For the text-containing cell, return its midpoint in [x, y] coordinate format. 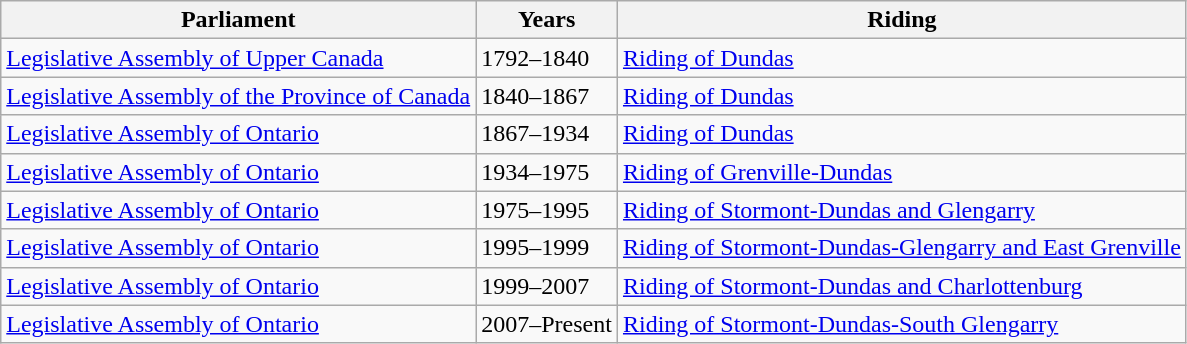
1840–1867 [547, 96]
Riding of Stormont-Dundas and Charlottenburg [902, 286]
1975–1995 [547, 210]
Riding of Grenville-Dundas [902, 172]
1792–1840 [547, 58]
1995–1999 [547, 248]
Riding [902, 20]
1867–1934 [547, 134]
1934–1975 [547, 172]
2007–Present [547, 324]
Riding of Stormont-Dundas-South Glengarry [902, 324]
Parliament [238, 20]
Riding of Stormont-Dundas and Glengarry [902, 210]
Years [547, 20]
Legislative Assembly of Upper Canada [238, 58]
Legislative Assembly of the Province of Canada [238, 96]
Riding of Stormont-Dundas-Glengarry and East Grenville [902, 248]
1999–2007 [547, 286]
